Determine the [X, Y] coordinate at the center of the cell enclosing the given text.  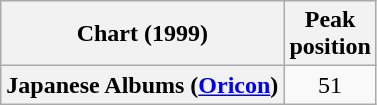
Japanese Albums (Oricon) [142, 85]
51 [330, 85]
Chart (1999) [142, 34]
Peakposition [330, 34]
